Identify which cell holds the provided text, then report its [x, y] central coordinate. 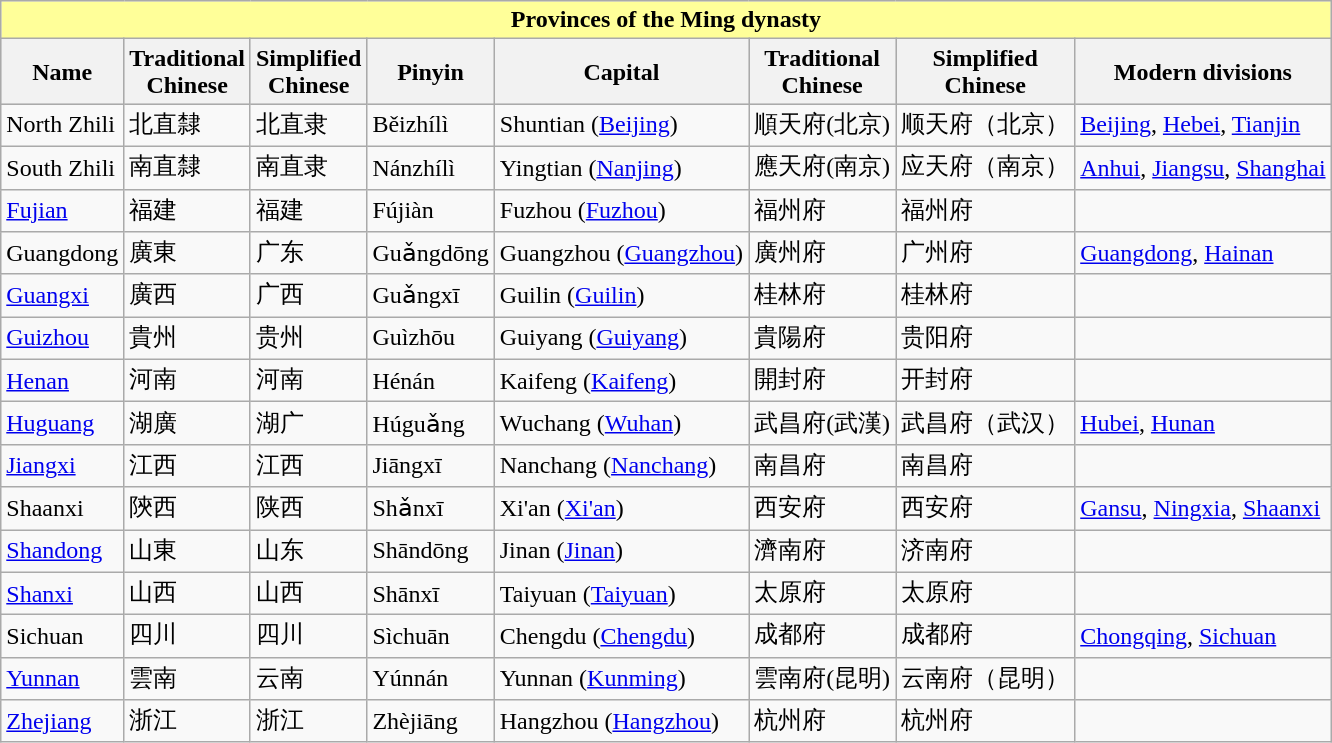
Guilin (Guilin) [621, 296]
湖广 [308, 424]
湖廣 [188, 424]
Shaanxi [62, 508]
Jinan (Jinan) [621, 552]
Fújiàn [430, 210]
Hubei, Hunan [1203, 424]
North Zhili [62, 126]
Guangdong, Hainan [1203, 254]
Provinces of the Ming dynasty [666, 20]
武昌府(武漢) [822, 424]
Hangzhou (Hangzhou) [621, 722]
Guǎngxī [430, 296]
Shānxī [430, 594]
Name [62, 72]
Nánzhílì [430, 168]
Shanxi [62, 594]
Wuchang (Wuhan) [621, 424]
濟南府 [822, 552]
Chongqing, Sichuan [1203, 636]
貴陽府 [822, 338]
南直隶 [308, 168]
廣州府 [822, 254]
Xi'an (Xi'an) [621, 508]
Zhèjiāng [430, 722]
北直隶 [308, 126]
开封府 [986, 380]
Guangxi [62, 296]
贵州 [308, 338]
北直隸 [188, 126]
山東 [188, 552]
Guangzhou (Guangzhou) [621, 254]
雲南 [188, 678]
Guangdong [62, 254]
Guìzhōu [430, 338]
Sìchuān [430, 636]
應天府(南京) [822, 168]
Huguang [62, 424]
開封府 [822, 380]
雲南府(昆明) [822, 678]
贵阳府 [986, 338]
South Zhili [62, 168]
Běizhílì [430, 126]
Shandong [62, 552]
Kaifeng (Kaifeng) [621, 380]
Guǎngdōng [430, 254]
Capital [621, 72]
Beijing, Hebei, Tianjin [1203, 126]
Shuntian (Beijing) [621, 126]
Shǎnxī [430, 508]
Anhui, Jiangsu, Shanghai [1203, 168]
Fuzhou (Fuzhou) [621, 210]
云南 [308, 678]
山东 [308, 552]
济南府 [986, 552]
南直隸 [188, 168]
Gansu, Ningxia, Shaanxi [1203, 508]
Hénán [430, 380]
廣西 [188, 296]
Yingtian (Nanjing) [621, 168]
广西 [308, 296]
广东 [308, 254]
Yunnan (Kunming) [621, 678]
武昌府（武汉） [986, 424]
陕西 [308, 508]
Taiyuan (Taiyuan) [621, 594]
Modern divisions [1203, 72]
应天府（南京） [986, 168]
Chengdu (Chengdu) [621, 636]
Zhejiang [62, 722]
順天府(北京) [822, 126]
Yunnan [62, 678]
Nanchang (Nanchang) [621, 466]
云南府（昆明） [986, 678]
Henan [62, 380]
貴州 [188, 338]
Yúnnán [430, 678]
顺天府（北京） [986, 126]
Jiāngxī [430, 466]
陝西 [188, 508]
Fujian [62, 210]
Pinyin [430, 72]
Guiyang (Guiyang) [621, 338]
廣東 [188, 254]
广州府 [986, 254]
Guizhou [62, 338]
Húguǎng [430, 424]
Jiangxi [62, 466]
Shāndōng [430, 552]
Sichuan [62, 636]
